Detect which cell encompasses the target text, then output its (x, y) center coordinate. 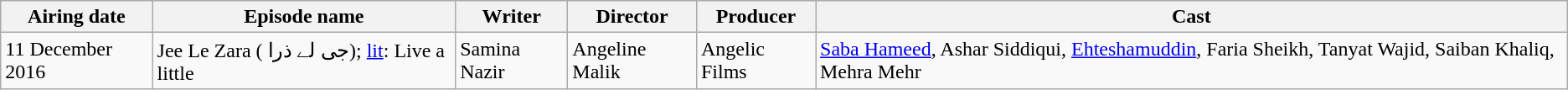
11 December 2016 (77, 61)
Jee Le Zara ( جی لے ذرا); lit: Live a little (304, 61)
Saba Hameed, Ashar Siddiqui, Ehteshamuddin, Faria Sheikh, Tanyat Wajid, Saiban Khaliq, Mehra Mehr (1192, 61)
Samina Nazir (512, 61)
Airing date (77, 17)
Director (632, 17)
Angeline Malik (632, 61)
Producer (756, 17)
Writer (512, 17)
Episode name (304, 17)
Angelic Films (756, 61)
Cast (1192, 17)
